For the text-containing cell, return its midpoint in (X, Y) coordinate format. 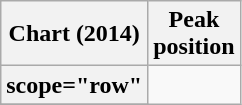
Peakposition (194, 34)
scope="row" (74, 85)
Chart (2014) (74, 34)
